Provide the [X, Y] coordinate of the cell's center where the given text is located.  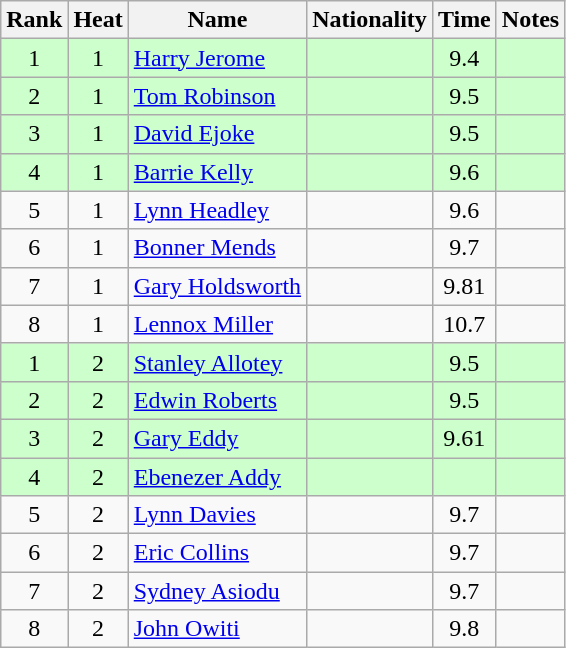
Name [217, 20]
9.8 [464, 629]
9.61 [464, 438]
Sydney Asiodu [217, 591]
Bonner Mends [217, 248]
Edwin Roberts [217, 400]
Lennox Miller [217, 324]
Gary Holdsworth [217, 286]
Tom Robinson [217, 96]
9.81 [464, 286]
Gary Eddy [217, 438]
Notes [530, 20]
Lynn Headley [217, 210]
10.7 [464, 324]
Lynn Davies [217, 515]
Nationality [370, 20]
9.4 [464, 58]
Time [464, 20]
Ebenezer Addy [217, 477]
Harry Jerome [217, 58]
Stanley Allotey [217, 362]
Heat [98, 20]
John Owiti [217, 629]
Rank [34, 20]
Barrie Kelly [217, 172]
David Ejoke [217, 134]
Eric Collins [217, 553]
